Provide the [x, y] coordinate of the cell's center where the given text is located.  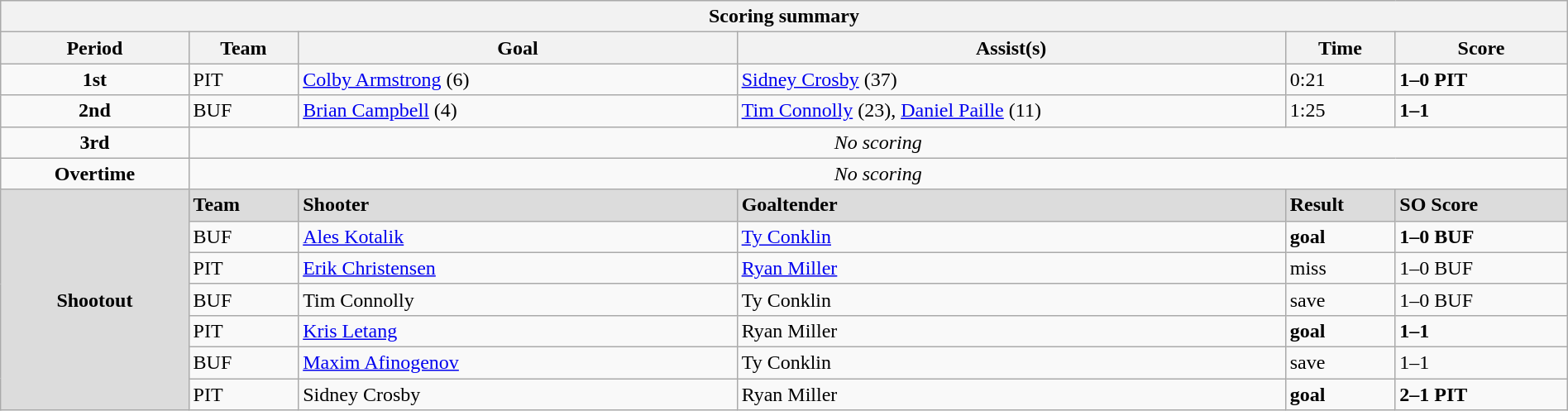
Goal [518, 48]
Shootout [94, 299]
Assist(s) [1011, 48]
Tim Connolly [518, 299]
1–0 PIT [1481, 79]
Erik Christensen [518, 268]
Shooter [518, 205]
Sidney Crosby (37) [1011, 79]
Scoring summary [784, 17]
Goaltender [1011, 205]
SO Score [1481, 205]
Ales Kotalik [518, 237]
2nd [94, 111]
2–1 PIT [1481, 394]
Result [1340, 205]
Maxim Afinogenov [518, 362]
Brian Campbell (4) [518, 111]
Sidney Crosby [518, 394]
Colby Armstrong (6) [518, 79]
1:25 [1340, 111]
Kris Letang [518, 331]
Tim Connolly (23), Daniel Paille (11) [1011, 111]
Time [1340, 48]
Period [94, 48]
0:21 [1340, 79]
Overtime [94, 174]
3rd [94, 142]
Score [1481, 48]
1st [94, 79]
miss [1340, 268]
